Determine the (X, Y) coordinate at the center of the cell enclosing the given text.  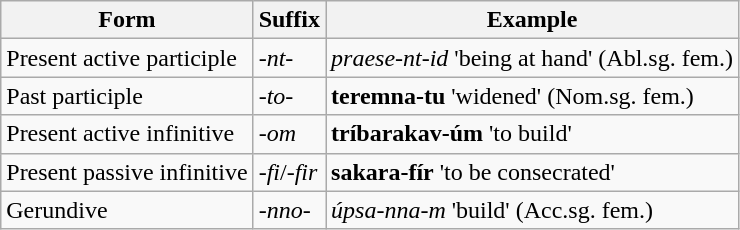
sakara-fír 'to be consecrated' (532, 172)
teremna-tu 'widened' (Nom.sg. fem.) (532, 96)
Present active participle (127, 58)
Present active infinitive (127, 134)
Suffix (289, 20)
úpsa-nna-m 'build' (Acc.sg. fem.) (532, 210)
-om (289, 134)
-nno- (289, 210)
praese-nt-id 'being at hand' (Abl.sg. fem.) (532, 58)
tríbarakav-úm 'to build' (532, 134)
-to- (289, 96)
-nt- (289, 58)
Gerundive (127, 210)
Present passive infinitive (127, 172)
Example (532, 20)
-fi/-fir (289, 172)
Past participle (127, 96)
Form (127, 20)
